Capture the cell that displays the provided text and extract its (x, y) central coordinate. 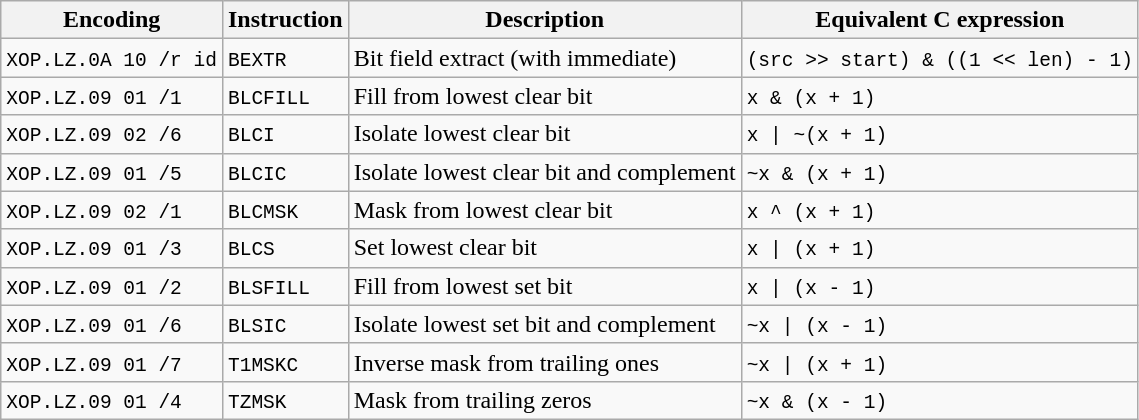
XOP.LZ.09 01 /7 (112, 362)
TZMSK (285, 400)
x & (x + 1) (940, 96)
XOP.LZ.09 01 /2 (112, 286)
Mask from trailing zeros (544, 400)
Isolate lowest clear bit and complement (544, 172)
~x & (x + 1) (940, 172)
x | (x + 1) (940, 248)
XOP.LZ.09 01 /6 (112, 324)
Instruction (285, 20)
Description (544, 20)
x ^ (x + 1) (940, 210)
Fill from lowest set bit (544, 286)
BLCIC (285, 172)
Encoding (112, 20)
x | ~(x + 1) (940, 134)
Set lowest clear bit (544, 248)
BLSIC (285, 324)
(src >> start) & ((1 << len) - 1) (940, 58)
Isolate lowest set bit and complement (544, 324)
XOP.LZ.09 01 /5 (112, 172)
XOP.LZ.09 01 /3 (112, 248)
XOP.LZ.09 01 /1 (112, 96)
XOP.LZ.0A 10 /r id (112, 58)
x | (x - 1) (940, 286)
Mask from lowest clear bit (544, 210)
Inverse mask from trailing ones (544, 362)
Isolate lowest clear bit (544, 134)
BLSFILL (285, 286)
BEXTR (285, 58)
BLCFILL (285, 96)
XOP.LZ.09 01 /4 (112, 400)
Bit field extract (with immediate) (544, 58)
BLCI (285, 134)
Equivalent C expression (940, 20)
~x | (x - 1) (940, 324)
~x | (x + 1) (940, 362)
XOP.LZ.09 02 /1 (112, 210)
~x & (x - 1) (940, 400)
Fill from lowest clear bit (544, 96)
T1MSKC (285, 362)
BLCS (285, 248)
XOP.LZ.09 02 /6 (112, 134)
BLCMSK (285, 210)
